Determine the [X, Y] coordinate at the center of the cell enclosing the given text.  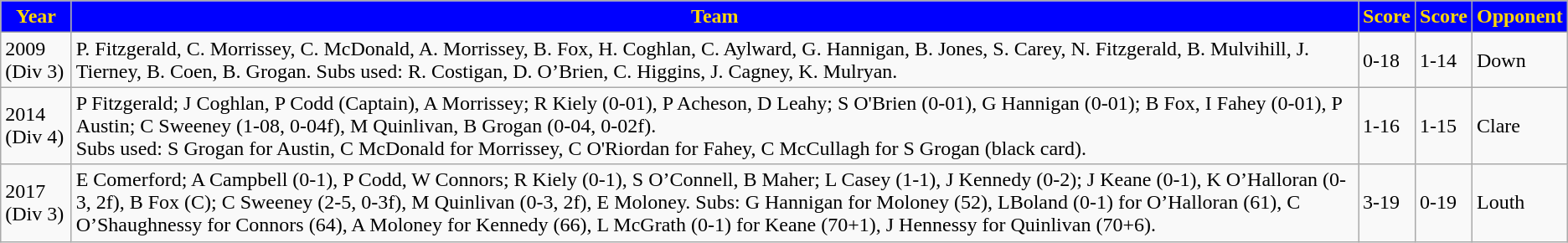
Team [714, 17]
2009 (Div 3) [36, 60]
3-19 [1387, 203]
0-19 [1444, 203]
1-14 [1444, 60]
2014 (Div 4) [36, 126]
Year [36, 17]
Opponent [1519, 17]
Clare [1519, 126]
2017 (Div 3) [36, 203]
0-18 [1387, 60]
1-16 [1387, 126]
1-15 [1444, 126]
Down [1519, 60]
Louth [1519, 203]
